Scan for the cell matching the given text and deliver its (X, Y) coordinate at center. 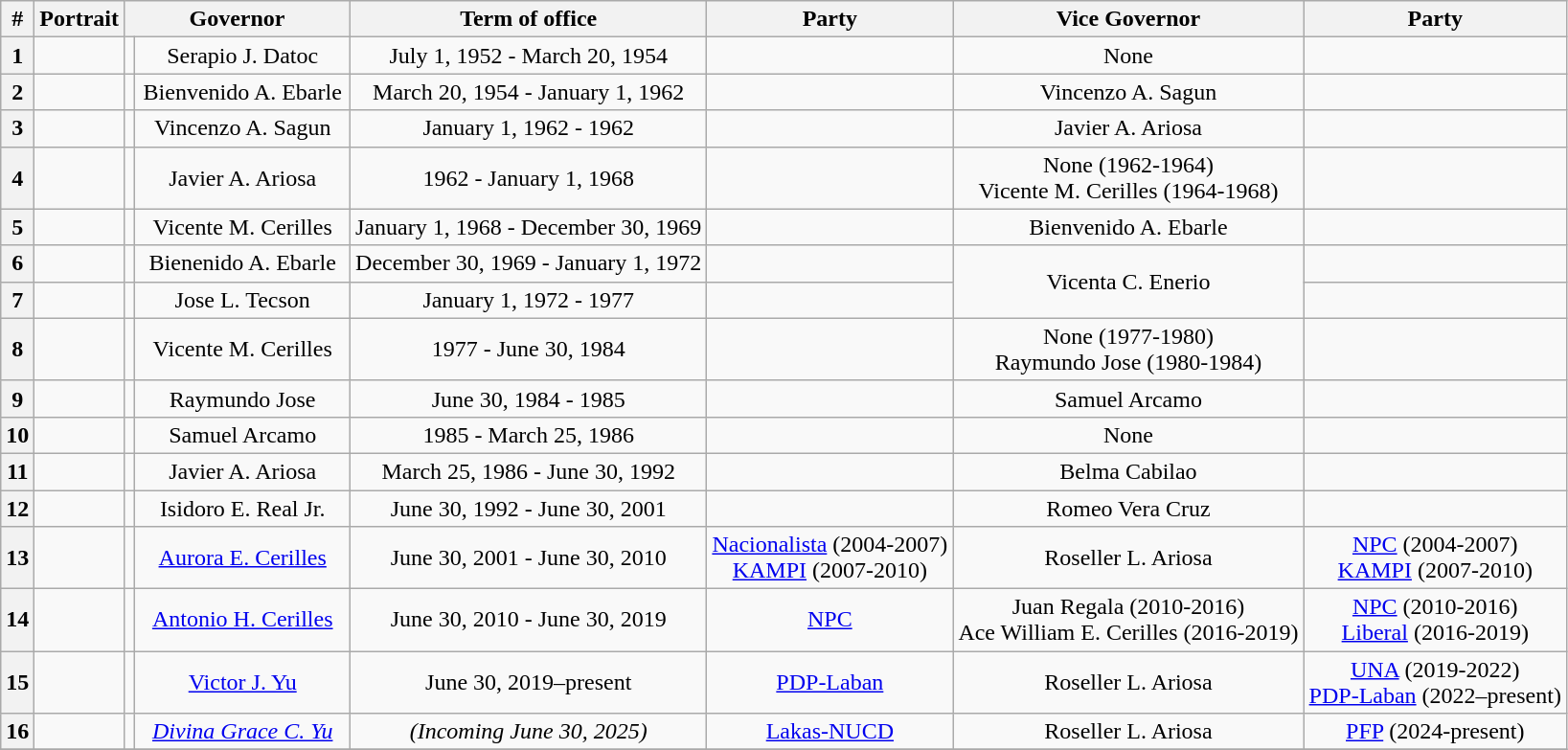
Raymundo Jose (243, 398)
16 (17, 732)
Bienenido A. Ebarle (243, 263)
3 (17, 128)
January 1, 1962 - 1962 (529, 128)
June 30, 2019–present (529, 682)
Governor (237, 19)
March 25, 1986 - June 30, 1992 (529, 471)
Juan Regala (2010-2016)Ace William E. Cerilles (2016-2019) (1128, 621)
None (1977-1980)Raymundo Jose (1980-1984) (1128, 349)
Portrait (80, 19)
December 30, 1969 - January 1, 1972 (529, 263)
January 1, 1968 - December 30, 1969 (529, 227)
March 20, 1954 - January 1, 1962 (529, 92)
13 (17, 557)
1 (17, 56)
Belma Cabilao (1128, 471)
Vicenta C. Enerio (1128, 282)
# (17, 19)
Term of office (529, 19)
10 (17, 435)
NPC (829, 621)
PFP (2024-present) (1435, 732)
1962 - January 1, 1968 (529, 178)
Serapio J. Datoc (243, 56)
Aurora E. Cerilles (243, 557)
6 (17, 263)
July 1, 1952 - March 20, 1954 (529, 56)
June 30, 1992 - June 30, 2001 (529, 509)
7 (17, 300)
UNA (2019-2022)PDP-Laban (2022–present) (1435, 682)
Divina Grace C. Yu (243, 732)
June 30, 1984 - 1985 (529, 398)
Romeo Vera Cruz (1128, 509)
4 (17, 178)
January 1, 1972 - 1977 (529, 300)
Antonio H. Cerilles (243, 621)
11 (17, 471)
Nacionalista (2004-2007)KAMPI (2007-2010) (829, 557)
Lakas-NUCD (829, 732)
8 (17, 349)
None (1962-1964)Vicente M. Cerilles (1964-1968) (1128, 178)
June 30, 2001 - June 30, 2010 (529, 557)
Victor J. Yu (243, 682)
5 (17, 227)
2 (17, 92)
NPC (2010-2016)Liberal (2016-2019) (1435, 621)
Vice Governor (1128, 19)
9 (17, 398)
15 (17, 682)
June 30, 2010 - June 30, 2019 (529, 621)
Jose L. Tecson (243, 300)
(Incoming June 30, 2025) (529, 732)
14 (17, 621)
Isidoro E. Real Jr. (243, 509)
1977 - June 30, 1984 (529, 349)
12 (17, 509)
PDP-Laban (829, 682)
1985 - March 25, 1986 (529, 435)
NPC (2004-2007)KAMPI (2007-2010) (1435, 557)
